Identify which cell holds the provided text, then report its [X, Y] central coordinate. 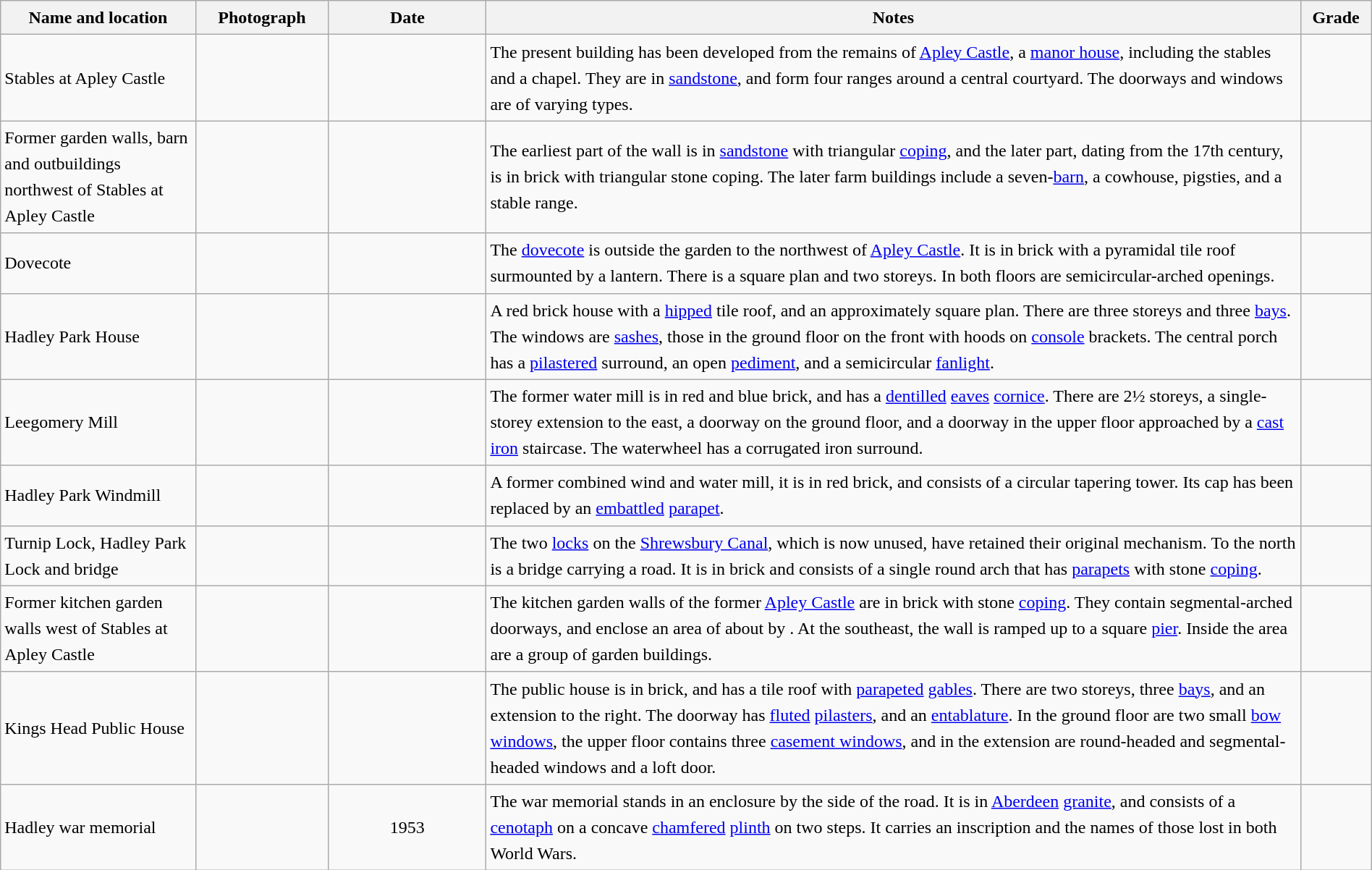
Notes [893, 17]
Hadley Park House [98, 336]
Grade [1336, 17]
Photograph [262, 17]
Former garden walls, barn and outbuildings northwest of Stables at Apley Castle [98, 177]
Turnip Lock, Hadley Park Lock and bridge [98, 556]
Dovecote [98, 263]
Hadley Park Windmill [98, 495]
Kings Head Public House [98, 728]
Date [407, 17]
Former kitchen garden walls west of Stables at Apley Castle [98, 628]
Name and location [98, 17]
Stables at Apley Castle [98, 78]
1953 [407, 827]
Leegomery Mill [98, 423]
Hadley war memorial [98, 827]
